Provide the [X, Y] coordinate of the cell's center where the given text is located.  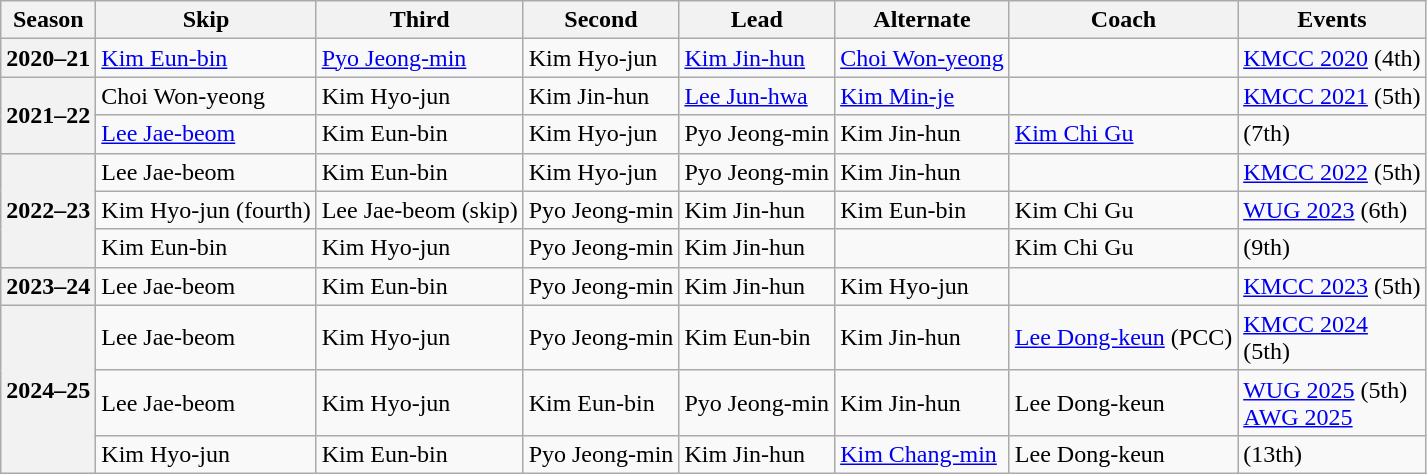
KMCC 2022 (5th) [1332, 172]
Lee Dong-keun (PCC) [1123, 338]
KMCC 2024 (5th) [1332, 338]
2021–22 [48, 115]
(13th) [1332, 454]
Kim Chang-min [922, 454]
2024–25 [48, 389]
2020–21 [48, 58]
Lead [757, 20]
Skip [206, 20]
KMCC 2020 (4th) [1332, 58]
WUG 2023 (6th) [1332, 210]
KMCC 2023 (5th) [1332, 286]
Lee Jun-hwa [757, 96]
Kim Min-je [922, 96]
WUG 2025 (5th)AWG 2025 [1332, 402]
(9th) [1332, 248]
2023–24 [48, 286]
Kim Hyo-jun (fourth) [206, 210]
Lee Jae-beom (skip) [420, 210]
2022–23 [48, 210]
Third [420, 20]
Coach [1123, 20]
Alternate [922, 20]
Second [601, 20]
(7th) [1332, 134]
Season [48, 20]
KMCC 2021 (5th) [1332, 96]
Events [1332, 20]
